Determine the [X, Y] coordinate at the center of the cell enclosing the given text.  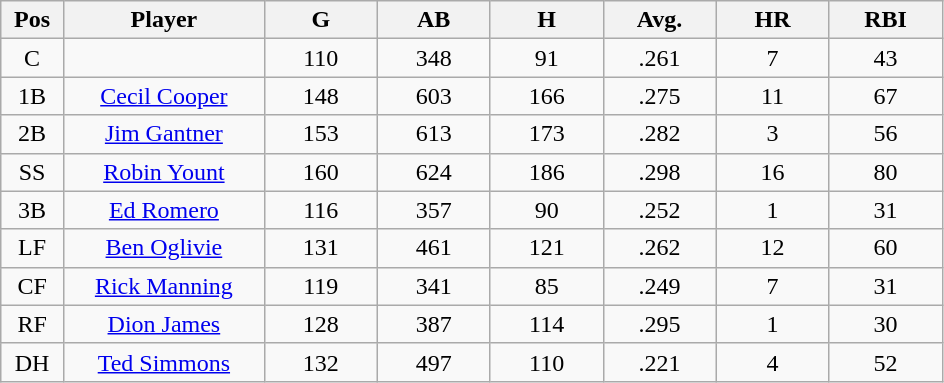
461 [434, 248]
119 [320, 286]
121 [546, 248]
1B [32, 96]
RBI [886, 20]
11 [772, 96]
Player [164, 20]
Ed Romero [164, 210]
80 [886, 172]
Ted Simmons [164, 362]
166 [546, 96]
.249 [660, 286]
43 [886, 58]
67 [886, 96]
603 [434, 96]
128 [320, 324]
341 [434, 286]
Pos [32, 20]
30 [886, 324]
12 [772, 248]
3 [772, 134]
AB [434, 20]
160 [320, 172]
90 [546, 210]
.282 [660, 134]
.262 [660, 248]
56 [886, 134]
.275 [660, 96]
91 [546, 58]
SS [32, 172]
G [320, 20]
153 [320, 134]
148 [320, 96]
131 [320, 248]
16 [772, 172]
Avg. [660, 20]
Cecil Cooper [164, 96]
Jim Gantner [164, 134]
85 [546, 286]
357 [434, 210]
624 [434, 172]
387 [434, 324]
186 [546, 172]
HR [772, 20]
52 [886, 362]
114 [546, 324]
RF [32, 324]
.295 [660, 324]
60 [886, 248]
.298 [660, 172]
497 [434, 362]
CF [32, 286]
Ben Oglivie [164, 248]
116 [320, 210]
2B [32, 134]
Dion James [164, 324]
132 [320, 362]
613 [434, 134]
.261 [660, 58]
Robin Yount [164, 172]
3B [32, 210]
173 [546, 134]
4 [772, 362]
DH [32, 362]
C [32, 58]
.252 [660, 210]
.221 [660, 362]
LF [32, 248]
H [546, 20]
Rick Manning [164, 286]
348 [434, 58]
